Locate the cell with the specified text and output its [x, y] center coordinate. 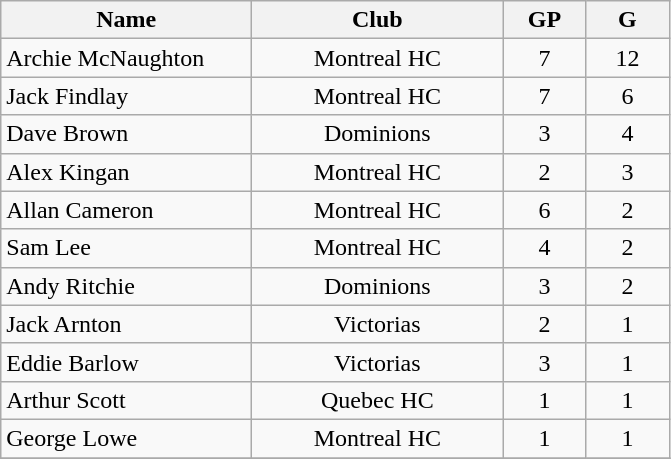
Archie McNaughton [126, 58]
12 [628, 58]
Arthur Scott [126, 400]
Allan Cameron [126, 210]
Alex Kingan [126, 172]
Eddie Barlow [126, 362]
Jack Findlay [126, 96]
Jack Arnton [126, 324]
George Lowe [126, 438]
Quebec HC [378, 400]
G [628, 20]
GP [544, 20]
Club [378, 20]
Dave Brown [126, 134]
Name [126, 20]
Sam Lee [126, 248]
Andy Ritchie [126, 286]
